Identify which cell holds the provided text, then report its [X, Y] central coordinate. 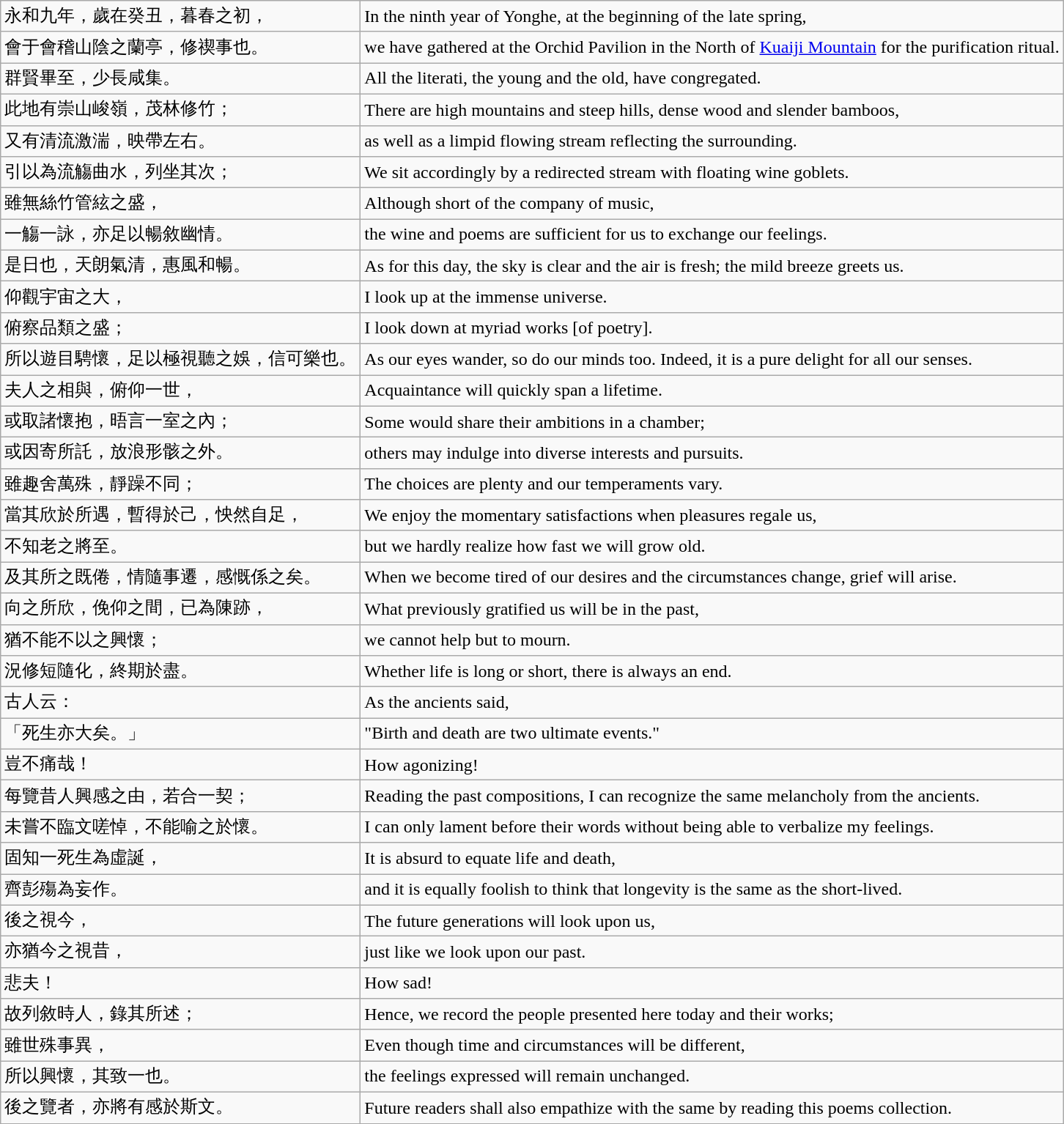
當其欣於所遇，暫得於己，怏然自足， [180, 516]
故列敘時人，錄其所述； [180, 1014]
「死生亦大矣。」 [180, 734]
永和九年，歲在癸丑，暮春之初， [180, 16]
others may indulge into diverse interests and pursuits. [712, 453]
The future generations will look upon us, [712, 920]
"Birth and death are two ultimate events." [712, 734]
後之覽者，亦將有感於斯文。 [180, 1108]
Hence, we record the people presented here today and their works; [712, 1014]
When we become tired of our desires and the circumstances change, grief will arise. [712, 577]
不知老之將至。 [180, 547]
As the ancients said, [712, 702]
豈不痛哉！ [180, 765]
後之視今， [180, 920]
所以遊目騁懷，足以極視聽之娛，信可樂也。 [180, 359]
I look down at myriad works [of poetry]. [712, 328]
雖世殊事異， [180, 1045]
There are high mountains and steep hills, dense wood and slender bamboos, [712, 110]
悲夫！ [180, 983]
I can only lament before their words without being able to verbalize my feelings. [712, 827]
Some would share their ambitions in a chamber; [712, 422]
the feelings expressed will remain unchanged. [712, 1077]
but we hardly realize how fast we will grow old. [712, 547]
或取諸懷抱，晤言一室之內； [180, 422]
及其所之既倦，情隨事遷，感慨係之矣。 [180, 577]
How sad! [712, 983]
未嘗不臨文嗟悼，不能喻之於懷。 [180, 827]
會于會稽山陰之蘭亭，修禊事也。 [180, 47]
引以為流觴曲水，列坐其次； [180, 173]
仰觀宇宙之大， [180, 297]
As for this day, the sky is clear and the air is fresh; the mild breeze greets us. [712, 265]
齊彭殤為妄作。 [180, 890]
As our eyes wander, so do our minds too. Indeed, it is a pure delight for all our senses. [712, 359]
In the ninth year of Yonghe, at the beginning of the late spring, [712, 16]
一觴一詠，亦足以暢敘幽情。 [180, 234]
How agonizing! [712, 765]
俯察品類之盛； [180, 328]
固知一死生為虛誕， [180, 859]
群賢畢至，少長咸集。 [180, 79]
所以興懷，其致一也。 [180, 1077]
It is absurd to equate life and death, [712, 859]
we cannot help but to mourn. [712, 640]
Although short of the company of music, [712, 204]
此地有崇山峻嶺，茂林修竹； [180, 110]
向之所欣，俛仰之間，已為陳跡， [180, 608]
I look up at the immense universe. [712, 297]
況修短隨化，終期於盡。 [180, 671]
雖無絲竹管絃之盛， [180, 204]
Reading the past compositions, I can recognize the same melancholy from the ancients. [712, 796]
and it is equally foolish to think that longevity is the same as the short-lived. [712, 890]
as well as a limpid flowing stream reflecting the surrounding. [712, 141]
亦猶今之視昔， [180, 953]
Even though time and circumstances will be different, [712, 1045]
We enjoy the momentary satisfactions when pleasures regale us, [712, 516]
we have gathered at the Orchid Pavilion in the North of Kuaiji Mountain for the purification ritual. [712, 47]
古人云： [180, 702]
是日也，天朗氣清，惠風和暢。 [180, 265]
What previously gratified us will be in the past, [712, 608]
或因寄所託，放浪形骸之外。 [180, 453]
just like we look upon our past. [712, 953]
又有清流激湍，映帶左右。 [180, 141]
Whether life is long or short, there is always an end. [712, 671]
每覽昔人興感之由，若合一契； [180, 796]
雖趣舍萬殊，靜躁不同； [180, 484]
The choices are plenty and our temperaments vary. [712, 484]
All the literati, the young and the old, have congregated. [712, 79]
夫人之相與，俯仰一世， [180, 391]
Acquaintance will quickly span a lifetime. [712, 391]
the wine and poems are sufficient for us to exchange our feelings. [712, 234]
We sit accordingly by a redirected stream with floating wine goblets. [712, 173]
猶不能不以之興懷； [180, 640]
Future readers shall also empathize with the same by reading this poems collection. [712, 1108]
